Pinpoint the cell where the given text exists, returning its [x, y] midpoint coordinate. 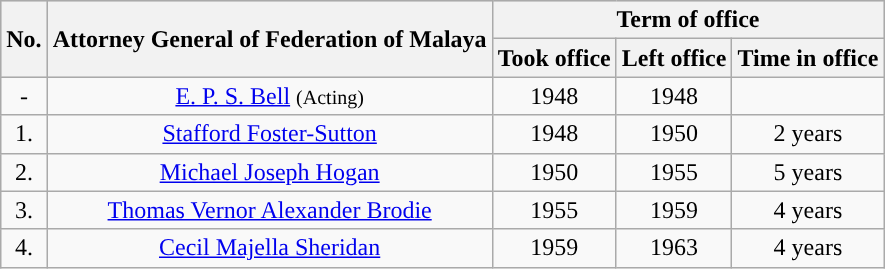
Term of office [688, 20]
Attorney General of Federation of Malaya [270, 39]
1. [24, 134]
Michael Joseph Hogan [270, 172]
Took office [554, 58]
Left office [674, 58]
4. [24, 248]
5 years [808, 172]
Thomas Vernor Alexander Brodie [270, 210]
3. [24, 210]
No. [24, 39]
Stafford Foster-Sutton [270, 134]
Time in office [808, 58]
2. [24, 172]
2 years [808, 134]
- [24, 96]
1963 [674, 248]
Cecil Majella Sheridan [270, 248]
E. P. S. Bell (Acting) [270, 96]
